Find where the given text appears and provide that cell's center as [X, Y] coordinate. 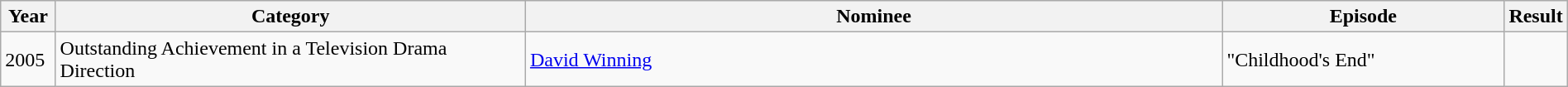
"Childhood's End" [1363, 60]
2005 [28, 60]
Year [28, 17]
Episode [1363, 17]
Result [1536, 17]
Nominee [873, 17]
Category [290, 17]
David Winning [873, 60]
Outstanding Achievement in a Television Drama Direction [290, 60]
